Scan for the cell matching the given text and deliver its [X, Y] coordinate at center. 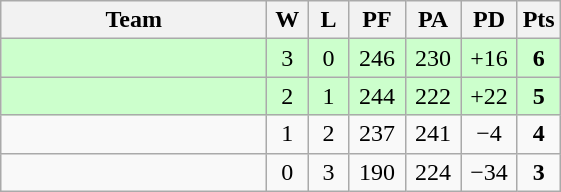
6 [538, 58]
241 [433, 134]
PF [377, 20]
−34 [489, 172]
224 [433, 172]
5 [538, 96]
+22 [489, 96]
Pts [538, 20]
237 [377, 134]
+16 [489, 58]
222 [433, 96]
PD [489, 20]
230 [433, 58]
−4 [489, 134]
4 [538, 134]
W [288, 20]
190 [377, 172]
Team [134, 20]
244 [377, 96]
PA [433, 20]
246 [377, 58]
L [328, 20]
